From the cell containing the given text, extract its center point as (x, y) coordinate. 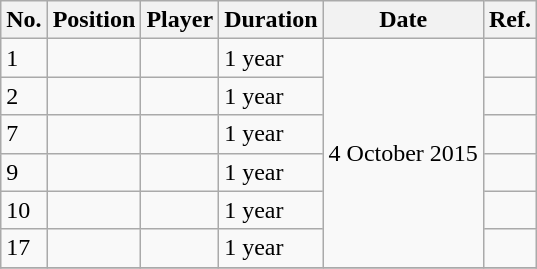
No. (24, 20)
Position (94, 20)
Duration (271, 20)
2 (24, 96)
17 (24, 248)
9 (24, 172)
10 (24, 210)
1 (24, 58)
7 (24, 134)
Player (180, 20)
Date (403, 20)
4 October 2015 (403, 153)
Ref. (510, 20)
